Provide the (x, y) coordinate of the cell's center where the given text is located.  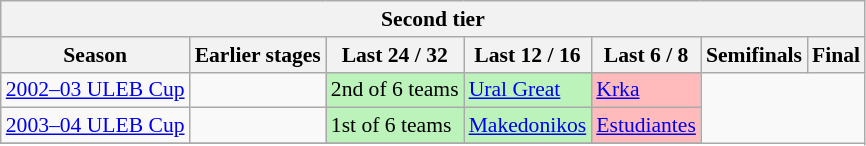
2003–04 ULEB Cup (96, 126)
Last 24 / 32 (395, 55)
Last 6 / 8 (646, 55)
2002–03 ULEB Cup (96, 90)
Last 12 / 16 (528, 55)
Earlier stages (258, 55)
2nd of 6 teams (395, 90)
Season (96, 55)
Second tier (433, 19)
1st of 6 teams (395, 126)
Estudiantes (646, 126)
Semifinals (754, 55)
Krka (646, 90)
Final (836, 55)
Ural Great (528, 90)
Makedonikos (528, 126)
